Identify which cell holds the provided text, then report its [X, Y] central coordinate. 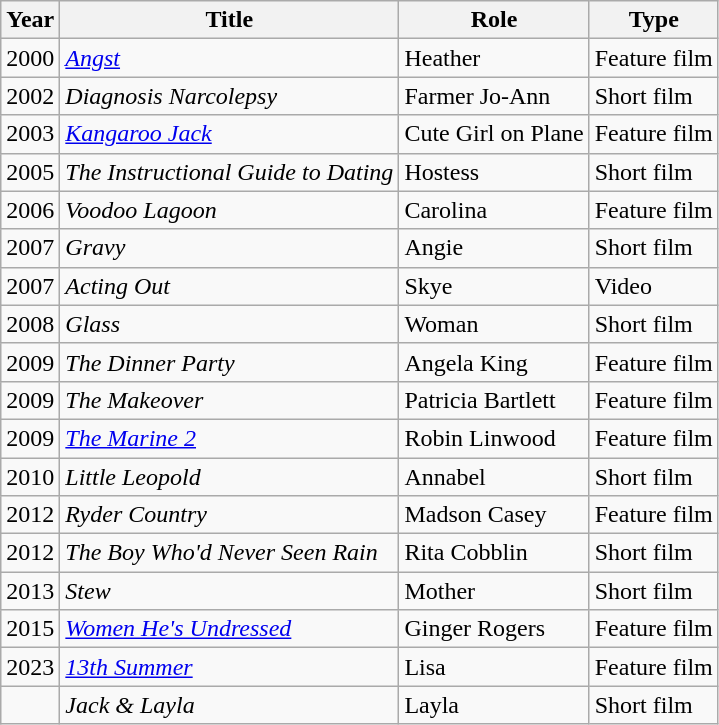
The Marine 2 [230, 438]
Carolina [494, 210]
Rita Cobblin [494, 553]
2006 [30, 210]
Lisa [494, 667]
Year [30, 20]
Video [654, 286]
The Instructional Guide to Dating [230, 172]
Cute Girl on Plane [494, 134]
Role [494, 20]
Layla [494, 705]
Title [230, 20]
Stew [230, 591]
Kangaroo Jack [230, 134]
Little Leopold [230, 477]
2008 [30, 324]
2010 [30, 477]
The Boy Who'd Never Seen Rain [230, 553]
Gravy [230, 248]
Heather [494, 58]
2003 [30, 134]
2015 [30, 629]
Women He's Undressed [230, 629]
Farmer Jo-Ann [494, 96]
Hostess [494, 172]
Angie [494, 248]
Diagnosis Narcolepsy [230, 96]
Patricia Bartlett [494, 400]
2005 [30, 172]
2023 [30, 667]
Woman [494, 324]
Glass [230, 324]
2002 [30, 96]
Skye [494, 286]
Madson Casey [494, 515]
Voodoo Lagoon [230, 210]
The Makeover [230, 400]
Angela King [494, 362]
The Dinner Party [230, 362]
Jack & Layla [230, 705]
Mother [494, 591]
Ryder Country [230, 515]
2013 [30, 591]
2000 [30, 58]
Acting Out [230, 286]
Angst [230, 58]
Type [654, 20]
13th Summer [230, 667]
Annabel [494, 477]
Robin Linwood [494, 438]
Ginger Rogers [494, 629]
